Output the (X, Y) coordinate of the center of the cell containing the given text.  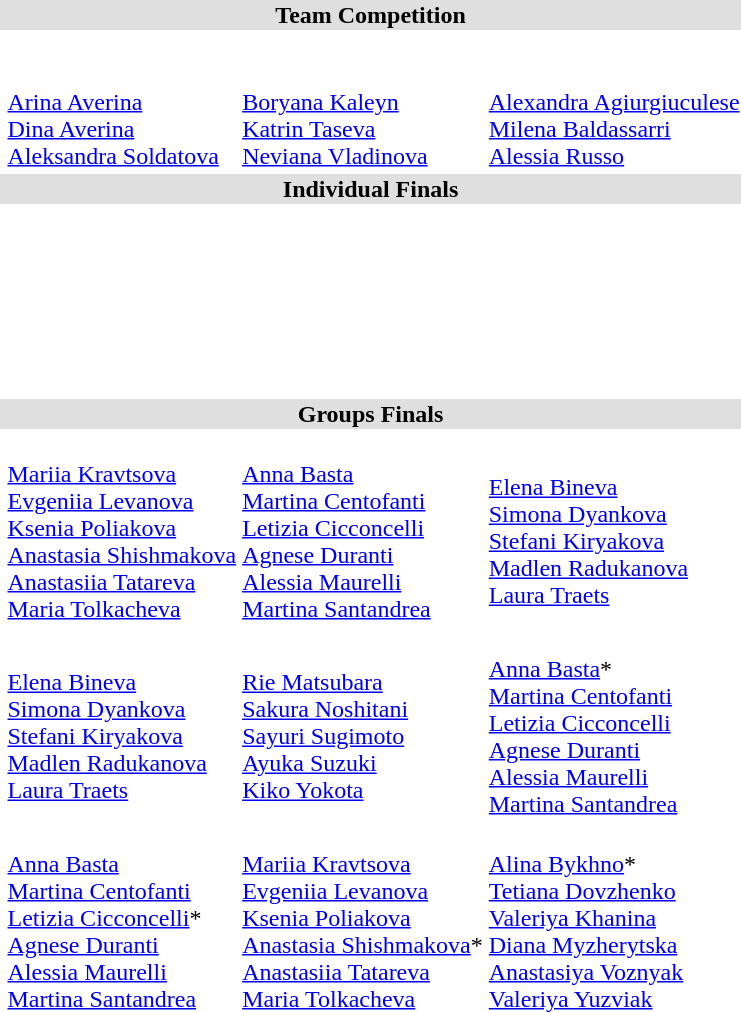
Alexandra Agiurgiuculese Milena Baldassarri Alessia Russo (614, 102)
Team Competition (370, 15)
Individual Finals (370, 189)
Groups Finals (370, 414)
Arina Averina Dina Averina Aleksandra Soldatova (122, 102)
Anna BastaMartina CentofantiLetizia CicconcelliAgnese DurantiAlessia MaurelliMartina Santandrea (363, 528)
Mariia KravtsovaEvgeniia LevanovaKsenia PoliakovaAnastasia ShishmakovaAnastasiia TatarevaMaria Tolkacheva (122, 528)
Rie MatsubaraSakura NoshitaniSayuri SugimotoAyuka SuzukiKiko Yokota (363, 723)
Anna Basta*Martina CentofantiLetizia CicconcelliAgnese DurantiAlessia MaurelliMartina Santandrea (614, 723)
Boryana Kaleyn Katrin Taseva Neviana Vladinova (363, 102)
